Detect which cell encompasses the target text, then output its [X, Y] center coordinate. 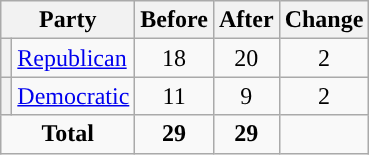
Republican [74, 58]
Total [68, 134]
After [246, 20]
9 [246, 96]
11 [174, 96]
Democratic [74, 96]
20 [246, 58]
Party [68, 20]
18 [174, 58]
Before [174, 20]
Change [324, 20]
